Pinpoint the cell where the given text exists, returning its [x, y] midpoint coordinate. 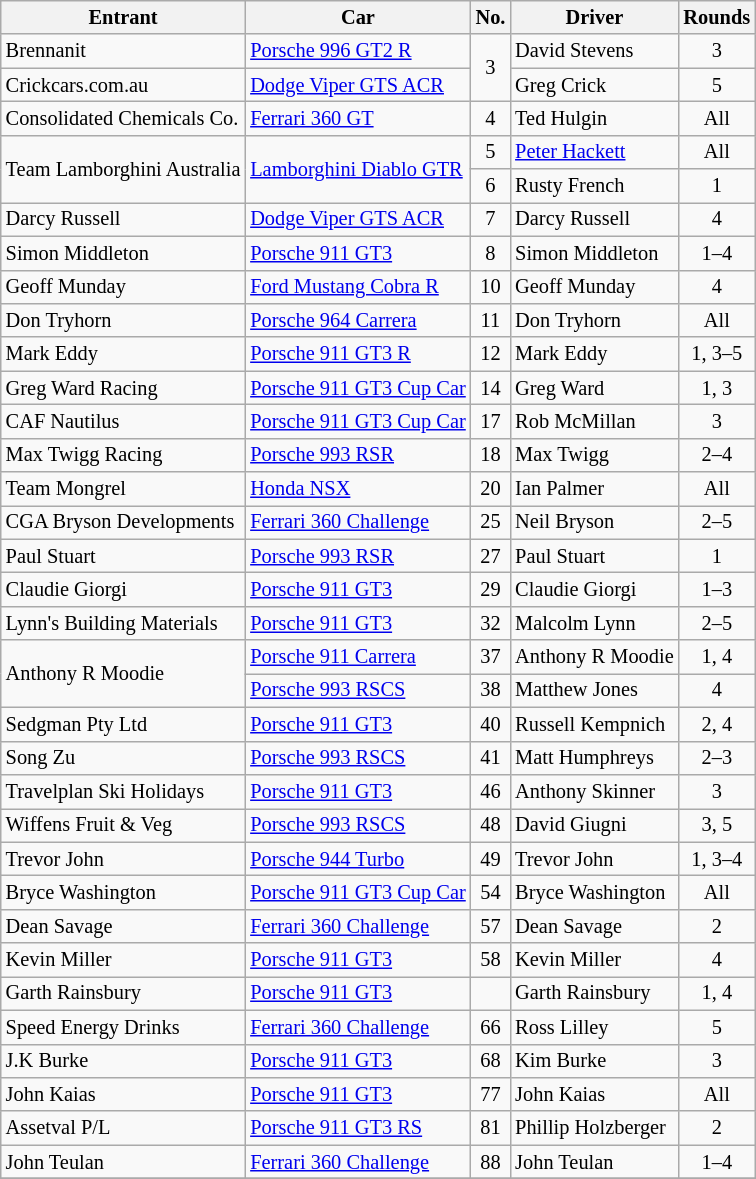
77 [491, 1094]
Max Twigg Racing [124, 455]
1, 3–5 [718, 354]
Greg Ward Racing [124, 388]
8 [491, 253]
Rusty French [594, 186]
Song Zu [124, 758]
Ross Lilley [594, 1027]
Anthony Skinner [594, 791]
29 [491, 589]
6 [491, 186]
Consolidated Chemicals Co. [124, 118]
7 [491, 219]
Travelplan Ski Holidays [124, 791]
Porsche 911 Carrera [358, 657]
46 [491, 791]
Lamborghini Diablo GTR [358, 168]
Rob McMillan [594, 421]
40 [491, 724]
Russell Kempnich [594, 724]
Lynn's Building Materials [124, 623]
Greg Ward [594, 388]
Greg Crick [594, 85]
Assetval P/L [124, 1128]
38 [491, 690]
Porsche 911 GT3 R [358, 354]
57 [491, 926]
54 [491, 892]
3, 5 [718, 825]
Ferrari 360 GT [358, 118]
66 [491, 1027]
88 [491, 1162]
David Stevens [594, 51]
32 [491, 623]
Driver [594, 17]
Ford Mustang Cobra R [358, 287]
Honda NSX [358, 489]
No. [491, 17]
CGA Bryson Developments [124, 522]
27 [491, 556]
David Giugni [594, 825]
68 [491, 1061]
Ian Palmer [594, 489]
17 [491, 421]
Porsche 944 Turbo [358, 859]
Team Mongrel [124, 489]
1–3 [718, 589]
11 [491, 320]
2–4 [718, 455]
48 [491, 825]
Phillip Holzberger [594, 1128]
49 [491, 859]
Malcolm Lynn [594, 623]
Kim Burke [594, 1061]
CAF Nautilus [124, 421]
Speed Energy Drinks [124, 1027]
Sedgman Pty Ltd [124, 724]
Porsche 996 GT2 R [358, 51]
Max Twigg [594, 455]
58 [491, 960]
2, 4 [718, 724]
Neil Bryson [594, 522]
12 [491, 354]
41 [491, 758]
37 [491, 657]
25 [491, 522]
Matthew Jones [594, 690]
20 [491, 489]
Entrant [124, 17]
14 [491, 388]
J.K Burke [124, 1061]
1, 3–4 [718, 859]
Peter Hackett [594, 152]
Porsche 964 Carrera [358, 320]
Porsche 911 GT3 RS [358, 1128]
10 [491, 287]
1, 3 [718, 388]
Matt Humphreys [594, 758]
Team Lamborghini Australia [124, 168]
Brennanit [124, 51]
Wiffens Fruit & Veg [124, 825]
Ted Hulgin [594, 118]
Car [358, 17]
Rounds [718, 17]
2–3 [718, 758]
18 [491, 455]
Crickcars.com.au [124, 85]
81 [491, 1128]
